Locate the cell with the specified text and output its [x, y] center coordinate. 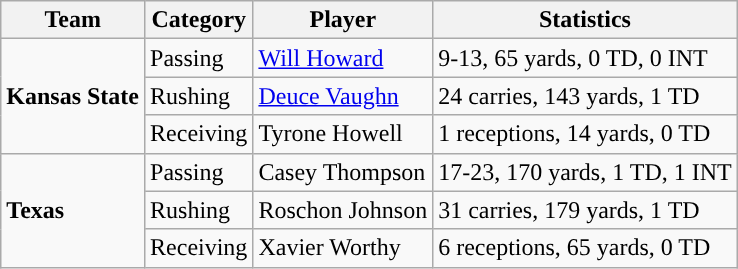
Xavier Worthy [343, 248]
1 receptions, 14 yards, 0 TD [586, 134]
Category [199, 20]
Player [343, 20]
Deuce Vaughn [343, 96]
31 carries, 179 yards, 1 TD [586, 210]
6 receptions, 65 yards, 0 TD [586, 248]
9-13, 65 yards, 0 TD, 0 INT [586, 58]
24 carries, 143 yards, 1 TD [586, 96]
Team [73, 20]
Kansas State [73, 96]
Casey Thompson [343, 172]
Texas [73, 210]
Roschon Johnson [343, 210]
17-23, 170 yards, 1 TD, 1 INT [586, 172]
Statistics [586, 20]
Will Howard [343, 58]
Tyrone Howell [343, 134]
